Pinpoint the cell where the given text exists, returning its (x, y) midpoint coordinate. 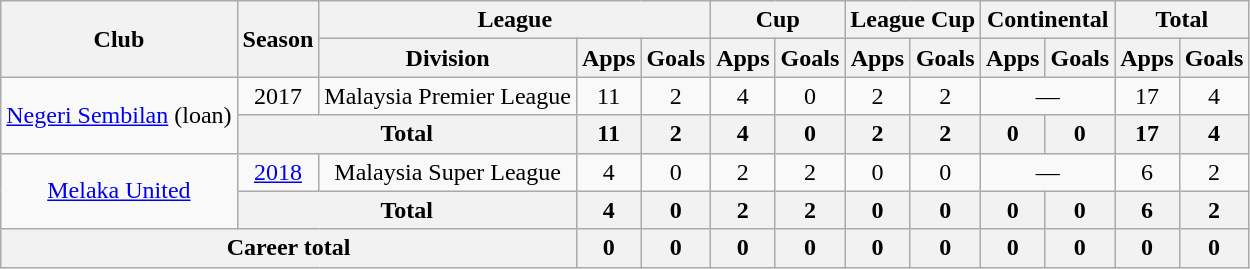
Malaysia Premier League (448, 96)
League (515, 20)
2017 (278, 96)
Cup (778, 20)
Negeri Sembilan (loan) (119, 115)
Continental (1048, 20)
Malaysia Super League (448, 172)
Melaka United (119, 191)
League Cup (913, 20)
Division (448, 58)
2018 (278, 172)
Club (119, 39)
Career total (289, 248)
Season (278, 39)
